Output the [x, y] coordinate of the center of the cell containing the given text.  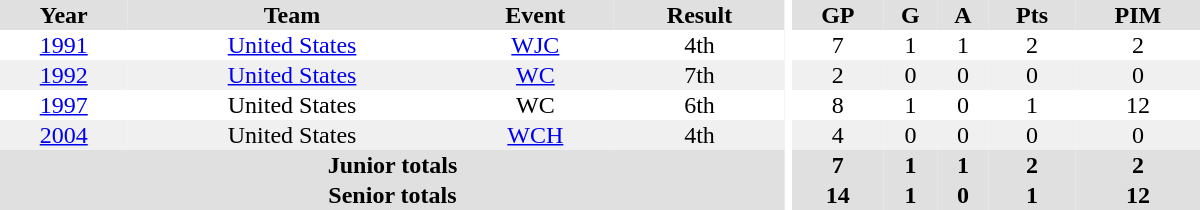
2004 [64, 135]
G [910, 15]
7th [700, 75]
1997 [64, 105]
Result [700, 15]
14 [838, 195]
Pts [1032, 15]
A [962, 15]
WJC [536, 45]
Senior totals [392, 195]
Junior totals [392, 165]
Event [536, 15]
Year [64, 15]
8 [838, 105]
4 [838, 135]
WCH [536, 135]
PIM [1138, 15]
1992 [64, 75]
Team [292, 15]
1991 [64, 45]
6th [700, 105]
GP [838, 15]
